Search for the cell housing the specified text and yield its (X, Y) center coordinate. 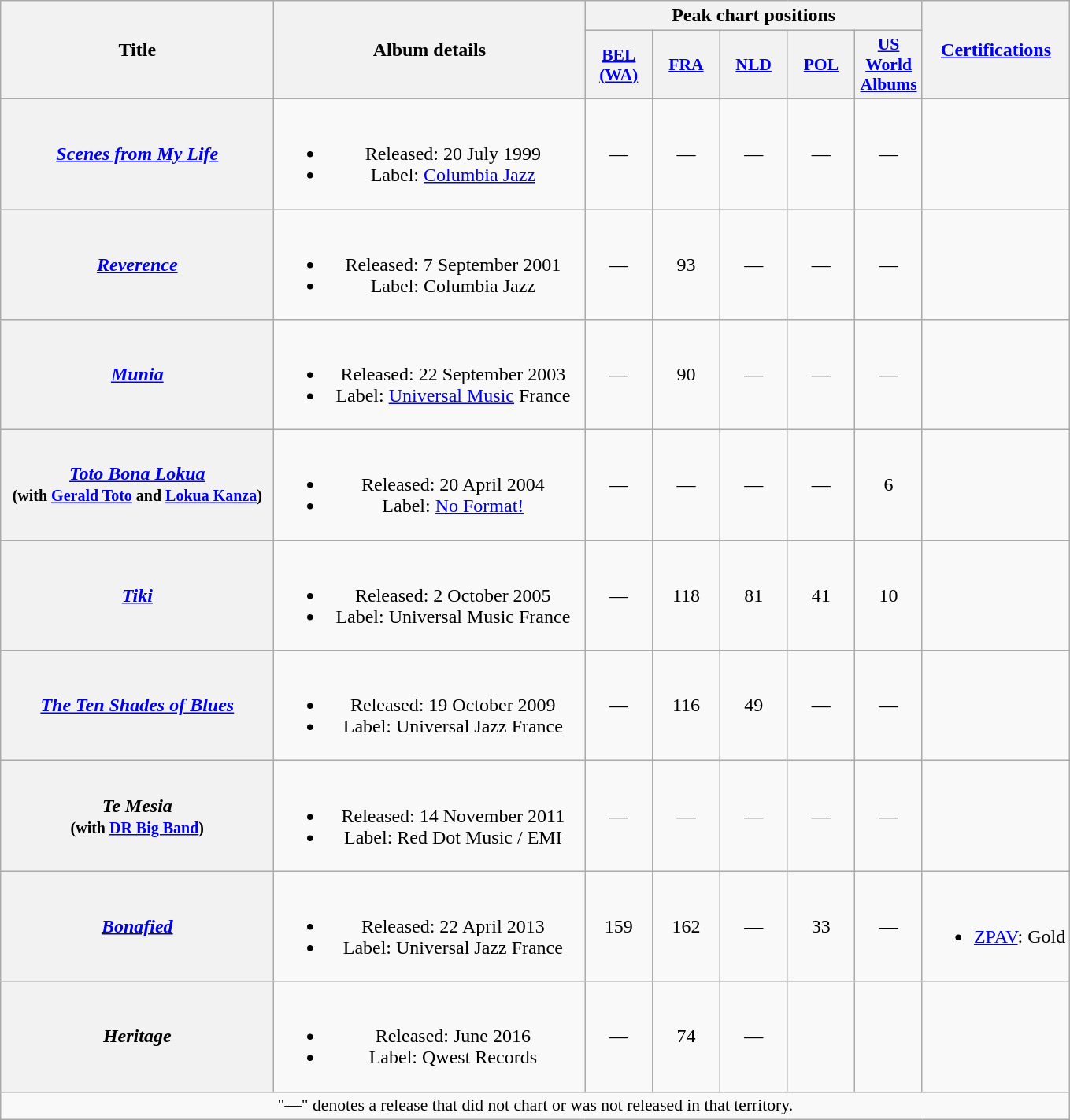
Released: 14 November 2011Label: Red Dot Music / EMI (430, 816)
"—" denotes a release that did not chart or was not released in that territory. (535, 1106)
POL (821, 65)
162 (687, 926)
Te Mesia(with DR Big Band) (137, 816)
Title (137, 50)
118 (687, 595)
74 (687, 1037)
10 (889, 595)
Released: 22 September 2003Label: Universal Music France (430, 375)
49 (753, 706)
NLD (753, 65)
90 (687, 375)
93 (687, 265)
BEL(WA) (619, 65)
Released: 20 July 1999Label: Columbia Jazz (430, 154)
ZPAV: Gold (995, 926)
Heritage (137, 1037)
6 (889, 485)
Released: 20 April 2004Label: No Format! (430, 485)
116 (687, 706)
Certifications (995, 50)
Tiki (137, 595)
33 (821, 926)
Album details (430, 50)
Scenes from My Life (137, 154)
Released: 7 September 2001Label: Columbia Jazz (430, 265)
Reverence (137, 265)
Toto Bona Lokua(with Gerald Toto and Lokua Kanza) (137, 485)
Released: June 2016Label: Qwest Records (430, 1037)
USWorldAlbums (889, 65)
Released: 19 October 2009Label: Universal Jazz France (430, 706)
Bonafied (137, 926)
Munia (137, 375)
81 (753, 595)
Released: 22 April 2013Label: Universal Jazz France (430, 926)
41 (821, 595)
Peak chart positions (754, 16)
The Ten Shades of Blues (137, 706)
159 (619, 926)
FRA (687, 65)
Released: 2 October 2005Label: Universal Music France (430, 595)
